Locate the cell with the specified text and output its (X, Y) center coordinate. 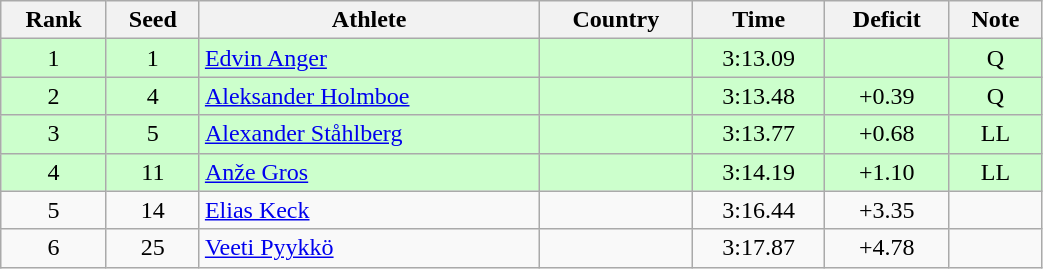
+0.39 (887, 96)
Deficit (887, 20)
Country (616, 20)
14 (152, 210)
3 (54, 134)
3:13.48 (759, 96)
Athlete (369, 20)
+0.68 (887, 134)
2 (54, 96)
3:13.09 (759, 58)
Edvin Anger (369, 58)
+4.78 (887, 248)
25 (152, 248)
11 (152, 172)
Rank (54, 20)
Time (759, 20)
3:13.77 (759, 134)
Alexander Ståhlberg (369, 134)
Anže Gros (369, 172)
3:16.44 (759, 210)
Elias Keck (369, 210)
+3.35 (887, 210)
Seed (152, 20)
3:14.19 (759, 172)
+1.10 (887, 172)
Note (996, 20)
3:17.87 (759, 248)
Aleksander Holmboe (369, 96)
Veeti Pyykkö (369, 248)
6 (54, 248)
